Detect which cell encompasses the target text, then output its [X, Y] center coordinate. 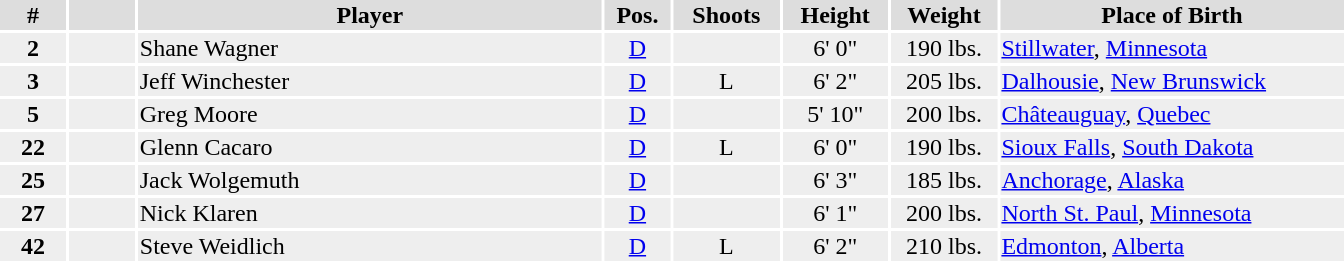
Dalhousie, New Brunswick [1172, 81]
Jeff Winchester [370, 81]
Shoots [726, 15]
3 [33, 81]
27 [33, 213]
42 [33, 246]
22 [33, 147]
25 [33, 180]
6' 3" [835, 180]
Player [370, 15]
Anchorage, Alaska [1172, 180]
Nick Klaren [370, 213]
185 lbs. [944, 180]
Place of Birth [1172, 15]
Weight [944, 15]
5 [33, 114]
205 lbs. [944, 81]
Height [835, 15]
Châteauguay, Quebec [1172, 114]
Jack Wolgemuth [370, 180]
6' 1" [835, 213]
2 [33, 48]
# [33, 15]
Shane Wagner [370, 48]
Glenn Cacaro [370, 147]
5' 10" [835, 114]
Steve Weidlich [370, 246]
Pos. [637, 15]
Sioux Falls, South Dakota [1172, 147]
Greg Moore [370, 114]
210 lbs. [944, 246]
North St. Paul, Minnesota [1172, 213]
Edmonton, Alberta [1172, 246]
Stillwater, Minnesota [1172, 48]
